Scan for the cell matching the given text and deliver its [X, Y] coordinate at center. 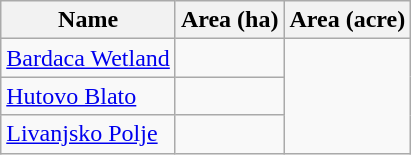
Bardaca Wetland [88, 58]
Area (acre) [348, 20]
Livanjsko Polje [88, 134]
Hutovo Blato [88, 96]
Name [88, 20]
Area (ha) [230, 20]
